Scan for the cell matching the given text and deliver its (X, Y) coordinate at center. 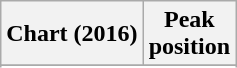
Chart (2016) (72, 34)
Peak position (189, 34)
